Identify which cell holds the provided text, then report its (x, y) central coordinate. 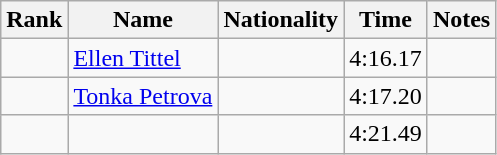
4:17.20 (386, 96)
4:16.17 (386, 58)
Notes (461, 20)
Tonka Petrova (143, 96)
Rank (34, 20)
Nationality (281, 20)
Ellen Tittel (143, 58)
Time (386, 20)
4:21.49 (386, 134)
Name (143, 20)
